From the cell containing the given text, extract its center point as [X, Y] coordinate. 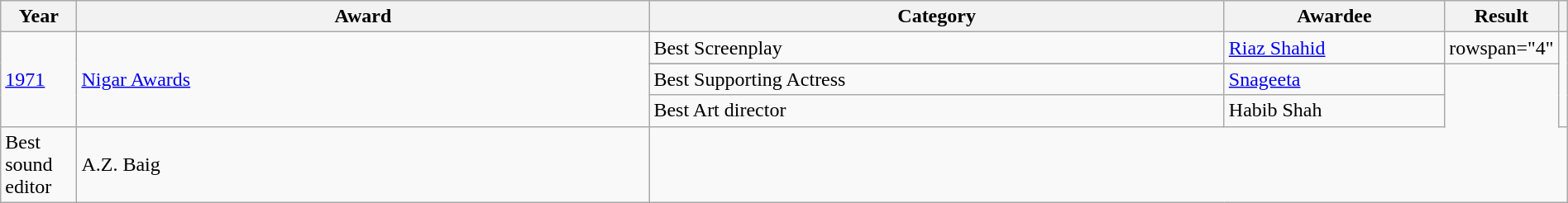
Best Screenplay [936, 48]
Best Art director [936, 111]
Category [936, 17]
Snageeta [1334, 79]
Award [363, 17]
Best sound editor [39, 164]
Awardee [1334, 17]
Riaz Shahid [1334, 48]
1971 [39, 79]
Year [39, 17]
Best Supporting Actress [936, 79]
A.Z. Baig [363, 164]
Habib Shah [1334, 111]
rowspan="4" [1502, 48]
Nigar Awards [363, 79]
Result [1502, 17]
